Search for the cell housing the specified text and yield its [x, y] center coordinate. 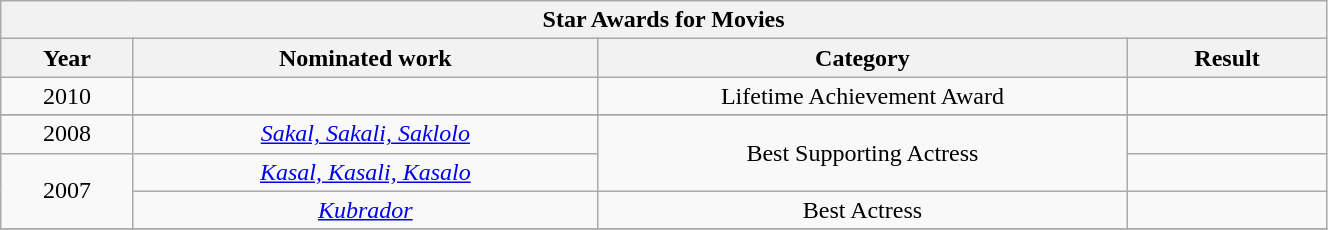
Nominated work [365, 58]
Result [1228, 58]
Best Actress [862, 210]
Category [862, 58]
Best Supporting Actress [862, 153]
Kubrador [365, 210]
2010 [68, 96]
Year [68, 58]
2007 [68, 191]
Sakal, Sakali, Saklolo [365, 134]
Lifetime Achievement Award [862, 96]
Star Awards for Movies [664, 20]
Kasal, Kasali, Kasalo [365, 172]
2008 [68, 134]
